Pinpoint the cell where the given text exists, returning its [X, Y] midpoint coordinate. 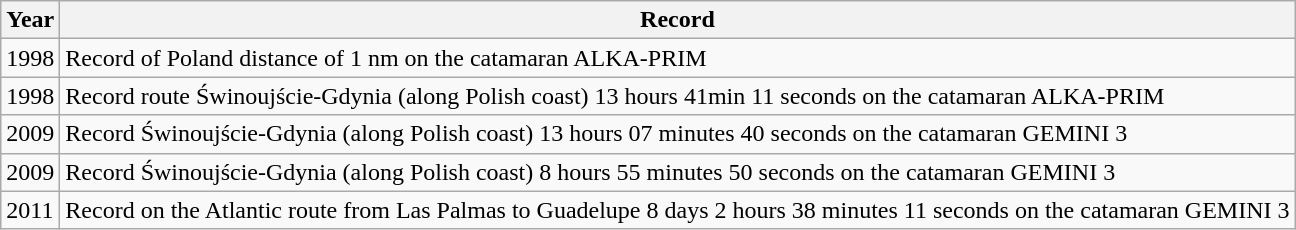
Record Świnoujście-Gdynia (along Polish coast) 8 hours 55 minutes 50 seconds on the catamaran GEMINI 3 [678, 172]
Record on the Atlantic route from Las Palmas to Guadelupe 8 days 2 hours 38 minutes 11 seconds on the catamaran GEMINI 3 [678, 210]
Year [30, 20]
Record [678, 20]
Record route Świnoujście-Gdynia (along Polish coast) 13 hours 41min 11 seconds on the catamaran ALKA-PRIM [678, 96]
Record of Poland distance of 1 nm on the catamaran ALKA-PRIM [678, 58]
2011 [30, 210]
Record Świnoujście-Gdynia (along Polish coast) 13 hours 07 minutes 40 seconds on the catamaran GEMINI 3 [678, 134]
